Search for the cell housing the specified text and yield its [X, Y] center coordinate. 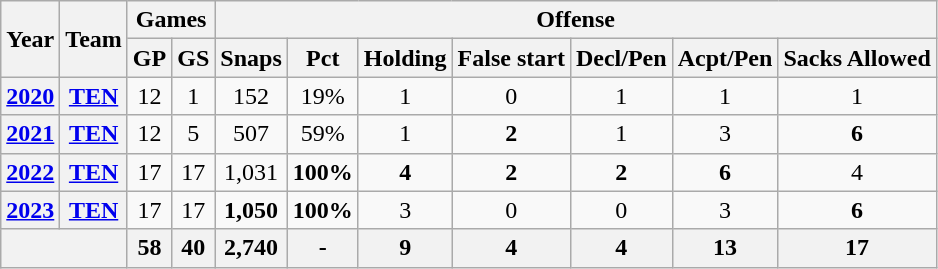
2022 [30, 172]
5 [194, 134]
- [322, 248]
40 [194, 248]
2021 [30, 134]
Snaps [251, 58]
Games [170, 20]
19% [322, 96]
2,740 [251, 248]
Team [94, 39]
58 [149, 248]
Pct [322, 58]
GS [194, 58]
13 [725, 248]
Sacks Allowed [857, 58]
1,031 [251, 172]
152 [251, 96]
507 [251, 134]
Holding [405, 58]
2020 [30, 96]
Acpt/Pen [725, 58]
2023 [30, 210]
Year [30, 39]
59% [322, 134]
Decl/Pen [621, 58]
Offense [576, 20]
False start [511, 58]
GP [149, 58]
1,050 [251, 210]
9 [405, 248]
